For the text-containing cell, return its midpoint in [x, y] coordinate format. 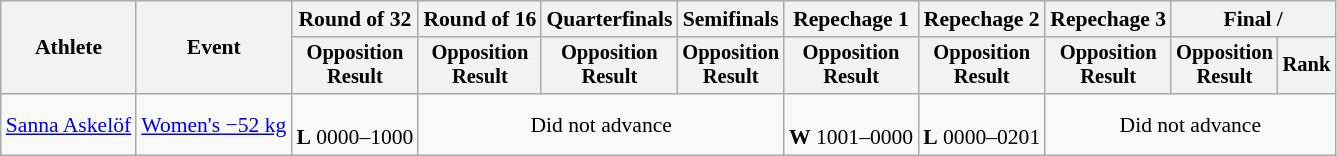
Rank [1307, 66]
Round of 32 [354, 19]
Final / [1253, 19]
Women's −52 kg [214, 124]
Event [214, 48]
L 0000–1000 [354, 124]
Round of 16 [480, 19]
Athlete [68, 48]
Semifinals [730, 19]
Quarterfinals [609, 19]
W 1001–0000 [851, 124]
L 0000–0201 [982, 124]
Repechage 3 [1108, 19]
Repechage 2 [982, 19]
Repechage 1 [851, 19]
Sanna Askelöf [68, 124]
